Extract the (x, y) coordinate from the center of the cell holding the provided text.  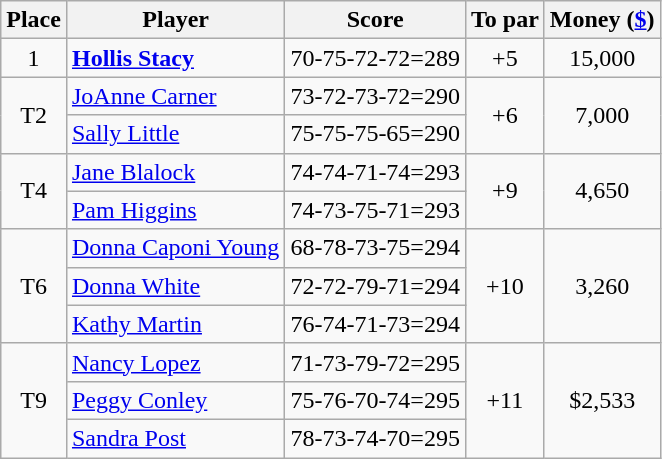
7,000 (602, 115)
Donna Caponi Young (175, 248)
73-72-73-72=290 (376, 96)
$2,533 (602, 400)
Hollis Stacy (175, 58)
Donna White (175, 286)
Player (175, 20)
15,000 (602, 58)
3,260 (602, 286)
Money ($) (602, 20)
Sandra Post (175, 438)
Score (376, 20)
JoAnne Carner (175, 96)
+10 (504, 286)
76-74-71-73=294 (376, 324)
75-75-75-65=290 (376, 134)
T9 (34, 400)
71-73-79-72=295 (376, 362)
Jane Blalock (175, 172)
Pam Higgins (175, 210)
72-72-79-71=294 (376, 286)
74-73-75-71=293 (376, 210)
74-74-71-74=293 (376, 172)
To par (504, 20)
4,650 (602, 191)
T4 (34, 191)
T2 (34, 115)
Peggy Conley (175, 400)
+6 (504, 115)
70-75-72-72=289 (376, 58)
Kathy Martin (175, 324)
+9 (504, 191)
78-73-74-70=295 (376, 438)
Place (34, 20)
68-78-73-75=294 (376, 248)
1 (34, 58)
Nancy Lopez (175, 362)
Sally Little (175, 134)
75-76-70-74=295 (376, 400)
T6 (34, 286)
+11 (504, 400)
+5 (504, 58)
